Scan for the cell matching the given text and deliver its (x, y) coordinate at center. 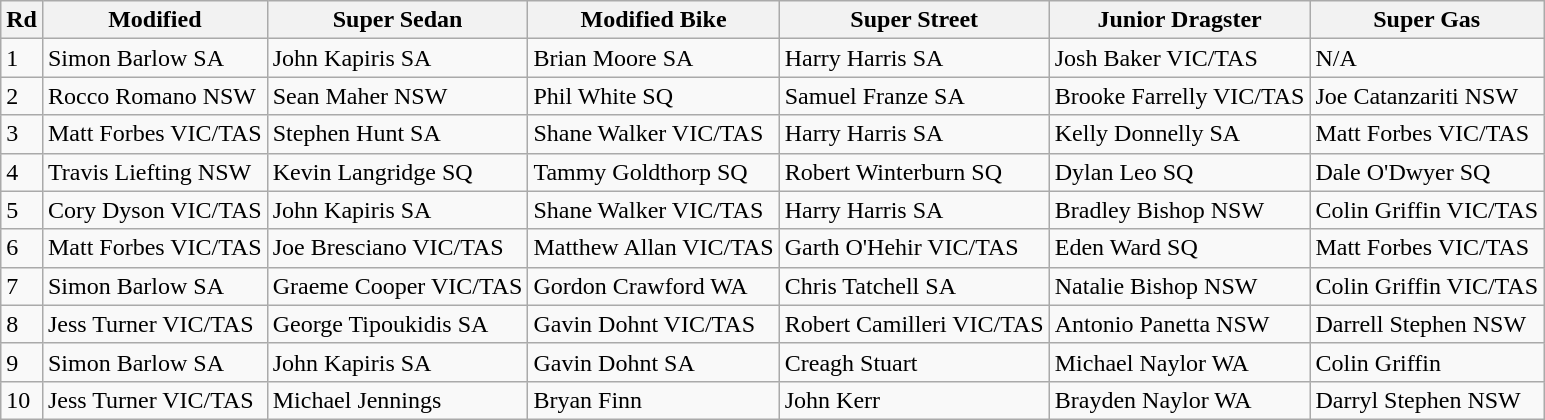
Joe Catanzariti NSW (1427, 96)
Kelly Donnelly SA (1180, 134)
6 (22, 248)
Garth O'Hehir VIC/TAS (914, 248)
Modified Bike (654, 20)
Rocco Romano NSW (154, 96)
John Kerr (914, 400)
Brayden Naylor WA (1180, 400)
Phil White SQ (654, 96)
Creagh Stuart (914, 362)
Modified (154, 20)
7 (22, 286)
Rd (22, 20)
Robert Winterburn SQ (914, 172)
Natalie Bishop NSW (1180, 286)
9 (22, 362)
Gordon Crawford WA (654, 286)
5 (22, 210)
Travis Liefting NSW (154, 172)
Kevin Langridge SQ (398, 172)
Antonio Panetta NSW (1180, 324)
Sean Maher NSW (398, 96)
Dale O'Dwyer SQ (1427, 172)
Gavin Dohnt SA (654, 362)
N/A (1427, 58)
Super Street (914, 20)
Cory Dyson VIC/TAS (154, 210)
George Tipoukidis SA (398, 324)
8 (22, 324)
Colin Griffin (1427, 362)
Brooke Farrelly VIC/TAS (1180, 96)
Michael Jennings (398, 400)
Darryl Stephen NSW (1427, 400)
Bradley Bishop NSW (1180, 210)
Eden Ward SQ (1180, 248)
Super Sedan (398, 20)
4 (22, 172)
Junior Dragster (1180, 20)
10 (22, 400)
Josh Baker VIC/TAS (1180, 58)
3 (22, 134)
Stephen Hunt SA (398, 134)
1 (22, 58)
2 (22, 96)
Darrell Stephen NSW (1427, 324)
Tammy Goldthorp SQ (654, 172)
Dylan Leo SQ (1180, 172)
Samuel Franze SA (914, 96)
Matthew Allan VIC/TAS (654, 248)
Robert Camilleri VIC/TAS (914, 324)
Joe Bresciano VIC/TAS (398, 248)
Brian Moore SA (654, 58)
Graeme Cooper VIC/TAS (398, 286)
Michael Naylor WA (1180, 362)
Bryan Finn (654, 400)
Gavin Dohnt VIC/TAS (654, 324)
Chris Tatchell SA (914, 286)
Super Gas (1427, 20)
